Extract the [x, y] coordinate from the center of the cell holding the provided text.  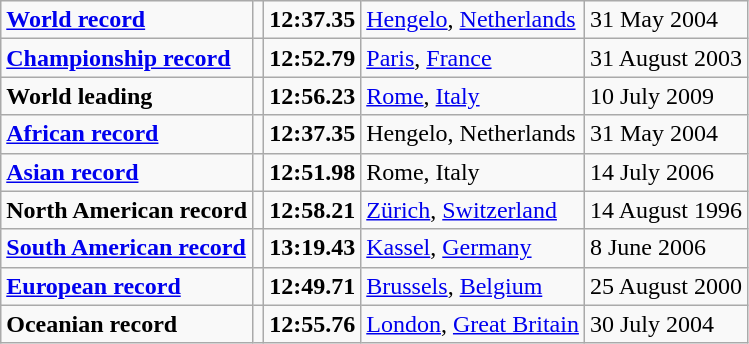
14 August 1996 [666, 210]
12:56.23 [312, 96]
14 July 2006 [666, 172]
30 July 2004 [666, 324]
North American record [127, 210]
12:51.98 [312, 172]
Kassel, Germany [473, 248]
13:19.43 [312, 248]
Oceanian record [127, 324]
12:58.21 [312, 210]
European record [127, 286]
10 July 2009 [666, 96]
25 August 2000 [666, 286]
8 June 2006 [666, 248]
South American record [127, 248]
Championship record [127, 58]
Zürich, Switzerland [473, 210]
31 August 2003 [666, 58]
Asian record [127, 172]
London, Great Britain [473, 324]
Paris, France [473, 58]
World leading [127, 96]
Brussels, Belgium [473, 286]
12:52.79 [312, 58]
African record [127, 134]
12:55.76 [312, 324]
12:49.71 [312, 286]
World record [127, 20]
